Scan for the cell matching the given text and deliver its [X, Y] coordinate at center. 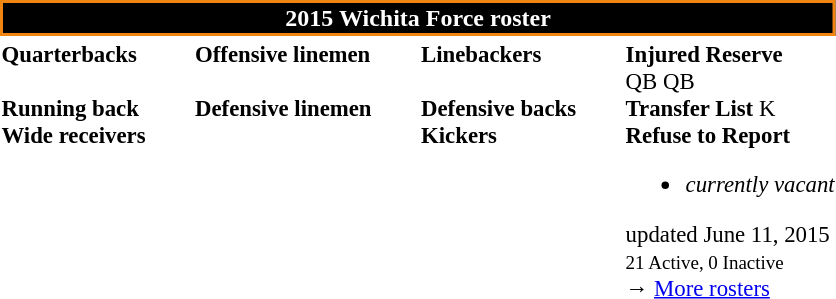
2015 Wichita Force roster [418, 18]
